From the cell containing the given text, extract its center point as [X, Y] coordinate. 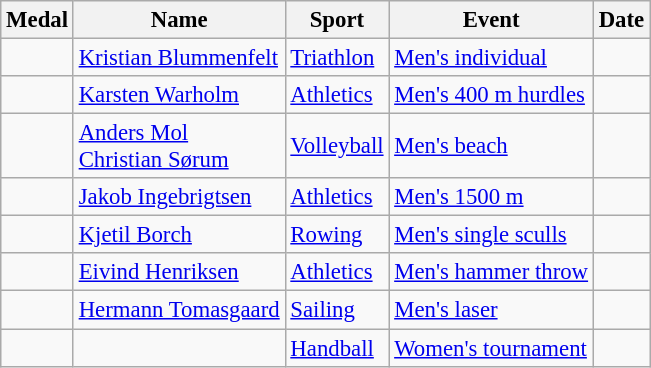
Men's individual [492, 58]
Triathlon [337, 58]
Men's 1500 m [492, 197]
Men's single sculls [492, 235]
Kristian Blummenfelt [179, 58]
Medal [38, 20]
Jakob Ingebrigtsen [179, 197]
Sport [337, 20]
Men's 400 m hurdles [492, 95]
Handball [337, 348]
Eivind Henriksen [179, 273]
Kjetil Borch [179, 235]
Karsten Warholm [179, 95]
Hermann Tomasgaard [179, 310]
Event [492, 20]
Sailing [337, 310]
Women's tournament [492, 348]
Men's hammer throw [492, 273]
Men's laser [492, 310]
Volleyball [337, 146]
Men's beach [492, 146]
Anders MolChristian Sørum [179, 146]
Rowing [337, 235]
Name [179, 20]
Date [621, 20]
